Return (x, y) of the center of cell containing provided text 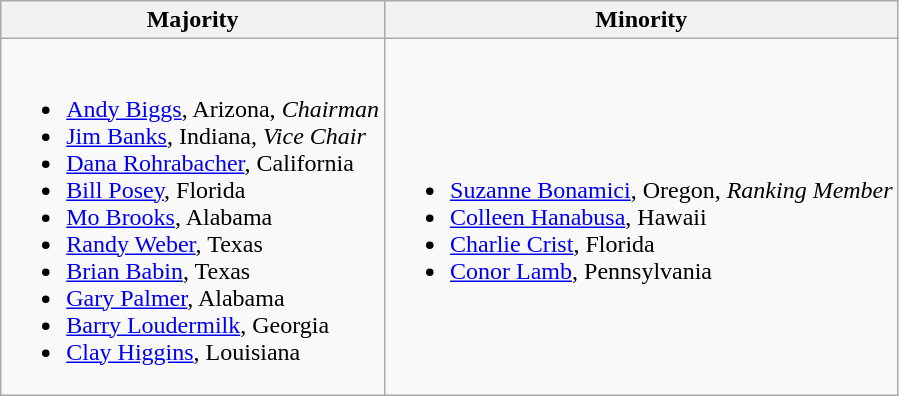
Majority (193, 20)
Minority (642, 20)
Suzanne Bonamici, Oregon, Ranking MemberColleen Hanabusa, HawaiiCharlie Crist, FloridaConor Lamb, Pennsylvania (642, 217)
